Scan for the cell matching the given text and deliver its [x, y] coordinate at center. 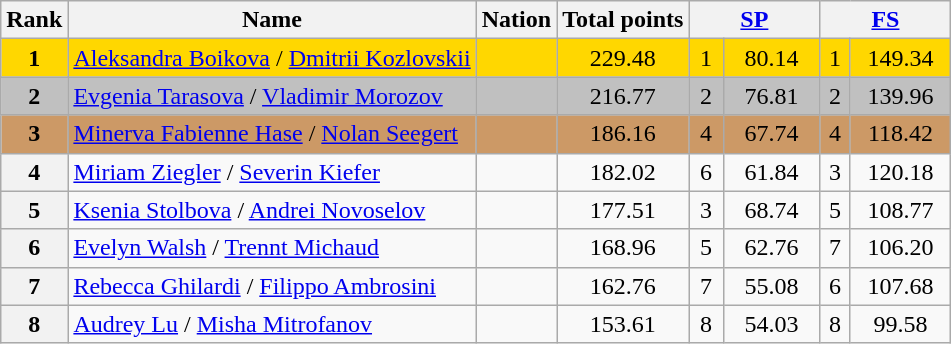
229.48 [623, 58]
162.76 [623, 286]
Evelyn Walsh / Trennt Michaud [272, 248]
54.03 [772, 324]
Rebecca Ghilardi / Filippo Ambrosini [272, 286]
Nation [516, 20]
177.51 [623, 210]
Audrey Lu / Misha Mitrofanov [272, 324]
Miriam Ziegler / Severin Kiefer [272, 172]
67.74 [772, 134]
Aleksandra Boikova / Dmitrii Kozlovskii [272, 58]
118.42 [900, 134]
76.81 [772, 96]
149.34 [900, 58]
55.08 [772, 286]
80.14 [772, 58]
FS [886, 20]
168.96 [623, 248]
120.18 [900, 172]
68.74 [772, 210]
106.20 [900, 248]
153.61 [623, 324]
Minerva Fabienne Hase / Nolan Seegert [272, 134]
186.16 [623, 134]
Total points [623, 20]
Evgenia Tarasova / Vladimir Morozov [272, 96]
139.96 [900, 96]
216.77 [623, 96]
99.58 [900, 324]
107.68 [900, 286]
Ksenia Stolbova / Andrei Novoselov [272, 210]
108.77 [900, 210]
182.02 [623, 172]
Name [272, 20]
62.76 [772, 248]
SP [754, 20]
61.84 [772, 172]
Rank [34, 20]
